Determine the [X, Y] coordinate at the center of the cell enclosing the given text.  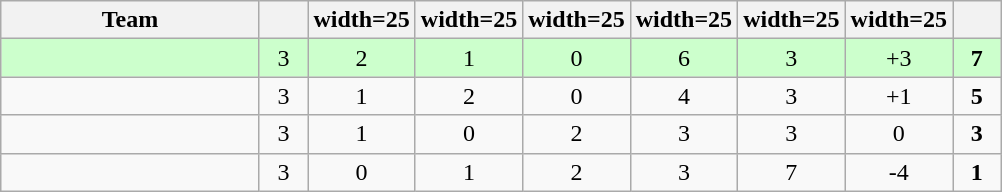
Team [130, 20]
-4 [898, 172]
4 [684, 96]
6 [684, 58]
5 [976, 96]
+1 [898, 96]
+3 [898, 58]
